Search for the cell housing the specified text and yield its [X, Y] center coordinate. 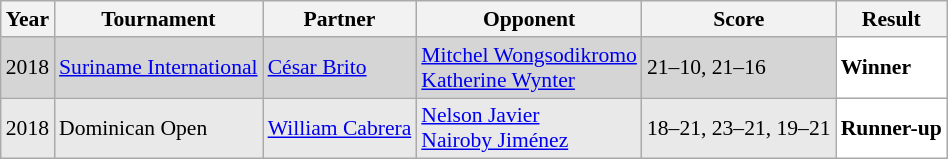
18–21, 23–21, 19–21 [739, 128]
Score [739, 19]
21–10, 21–16 [739, 68]
Year [28, 19]
William Cabrera [340, 128]
Result [892, 19]
Nelson Javier Nairoby Jiménez [529, 128]
Runner-up [892, 128]
Mitchel Wongsodikromo Katherine Wynter [529, 68]
Winner [892, 68]
César Brito [340, 68]
Tournament [158, 19]
Suriname International [158, 68]
Opponent [529, 19]
Dominican Open [158, 128]
Partner [340, 19]
